Capture the cell that displays the provided text and extract its (x, y) central coordinate. 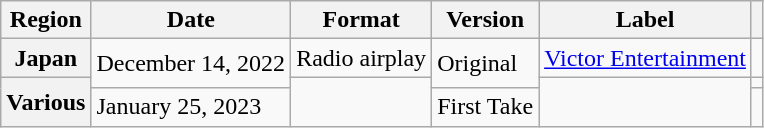
Original (486, 64)
Japan (46, 58)
Various (46, 102)
December 14, 2022 (191, 64)
Victor Entertainment (646, 58)
January 25, 2023 (191, 107)
Date (191, 20)
First Take (486, 107)
Version (486, 20)
Label (646, 20)
Format (362, 20)
Radio airplay (362, 58)
Region (46, 20)
